Locate the cell with the specified text and output its [X, Y] center coordinate. 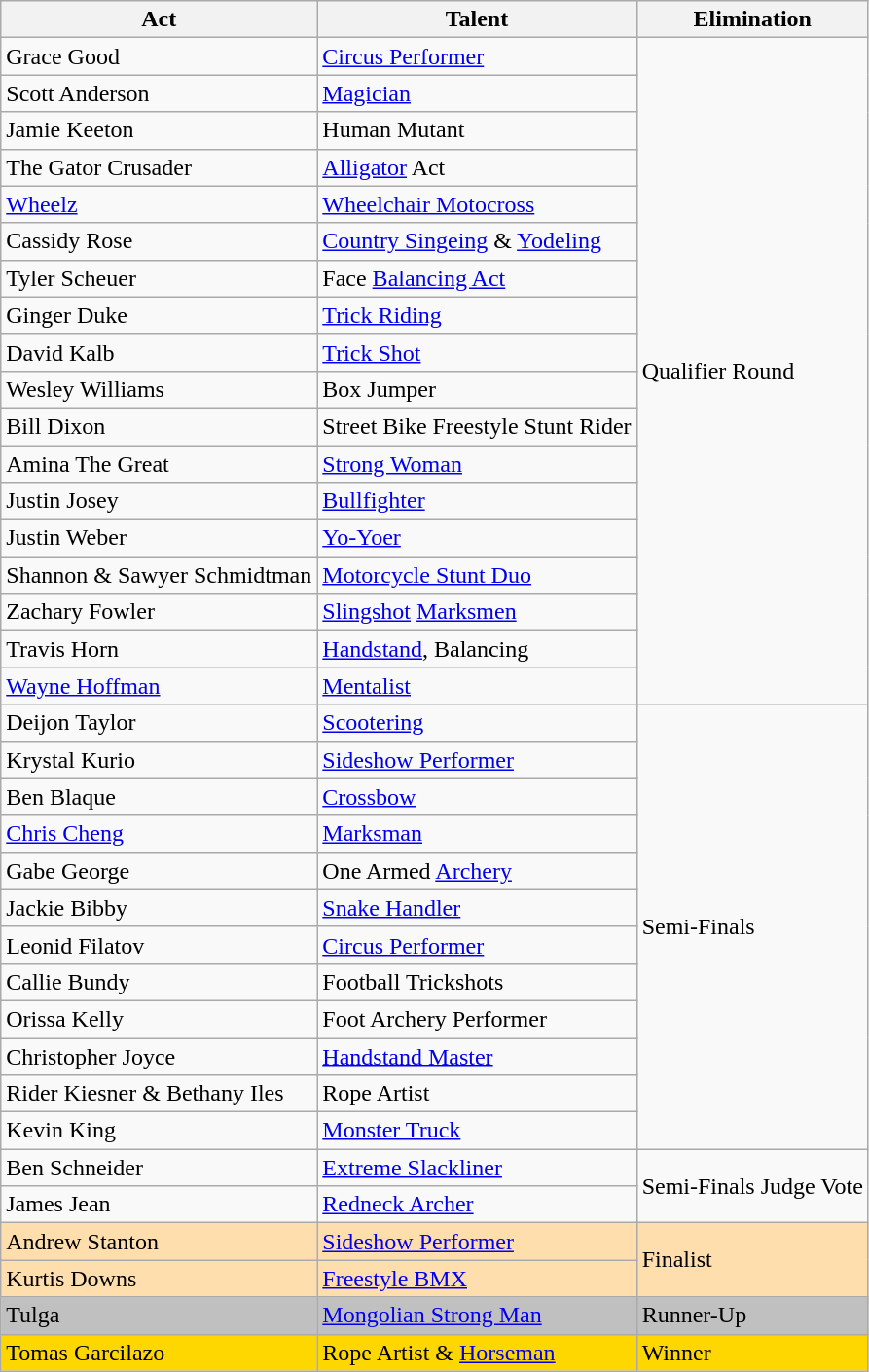
Tyler Scheuer [160, 278]
Crossbow [477, 797]
Scootering [477, 723]
Snake Handler [477, 908]
Runner-Up [752, 1316]
Chris Cheng [160, 834]
Elimination [752, 19]
Ben Schneider [160, 1168]
Foot Archery Performer [477, 1019]
Wheelz [160, 204]
Yo-Yoer [477, 538]
Callie Bundy [160, 982]
Krystal Kurio [160, 760]
Marksman [477, 834]
Rider Kiesner & Bethany Iles [160, 1094]
Strong Woman [477, 464]
Semi-Finals [752, 926]
Talent [477, 19]
Kurtis Downs [160, 1279]
Wayne Hoffman [160, 686]
Finalist [752, 1260]
Justin Weber [160, 538]
Mongolian Strong Man [477, 1316]
Grace Good [160, 56]
Justin Josey [160, 501]
Slingshot Marksmen [477, 612]
One Armed Archery [477, 871]
Monster Truck [477, 1131]
Freestyle BMX [477, 1279]
Orissa Kelly [160, 1019]
Tomas Garcilazo [160, 1353]
Semi-Finals Judge Vote [752, 1186]
Human Mutant [477, 130]
Act [160, 19]
Tulga [160, 1316]
Shannon & Sawyer Schmidtman [160, 575]
Handstand, Balancing [477, 649]
Cassidy Rose [160, 241]
Mentalist [477, 686]
Winner [752, 1353]
The Gator Crusader [160, 167]
Alligator Act [477, 167]
Redneck Archer [477, 1205]
James Jean [160, 1205]
Wheelchair Motocross [477, 204]
Christopher Joyce [160, 1056]
Qualifier Round [752, 372]
Jackie Bibby [160, 908]
Face Balancing Act [477, 278]
Motorcycle Stunt Duo [477, 575]
Gabe George [160, 871]
Amina The Great [160, 464]
Trick Riding [477, 315]
Magician [477, 93]
Bill Dixon [160, 426]
Rope Artist [477, 1094]
Andrew Stanton [160, 1242]
Bullfighter [477, 501]
Box Jumper [477, 389]
Scott Anderson [160, 93]
Jamie Keeton [160, 130]
Leonid Filatov [160, 945]
Ginger Duke [160, 315]
Country Singeing & Yodeling [477, 241]
Wesley Williams [160, 389]
Football Trickshots [477, 982]
Zachary Fowler [160, 612]
Travis Horn [160, 649]
Handstand Master [477, 1056]
Extreme Slackliner [477, 1168]
David Kalb [160, 352]
Ben Blaque [160, 797]
Rope Artist & Horseman [477, 1353]
Trick Shot [477, 352]
Deijon Taylor [160, 723]
Street Bike Freestyle Stunt Rider [477, 426]
Kevin King [160, 1131]
